Search for the cell housing the specified text and yield its [x, y] center coordinate. 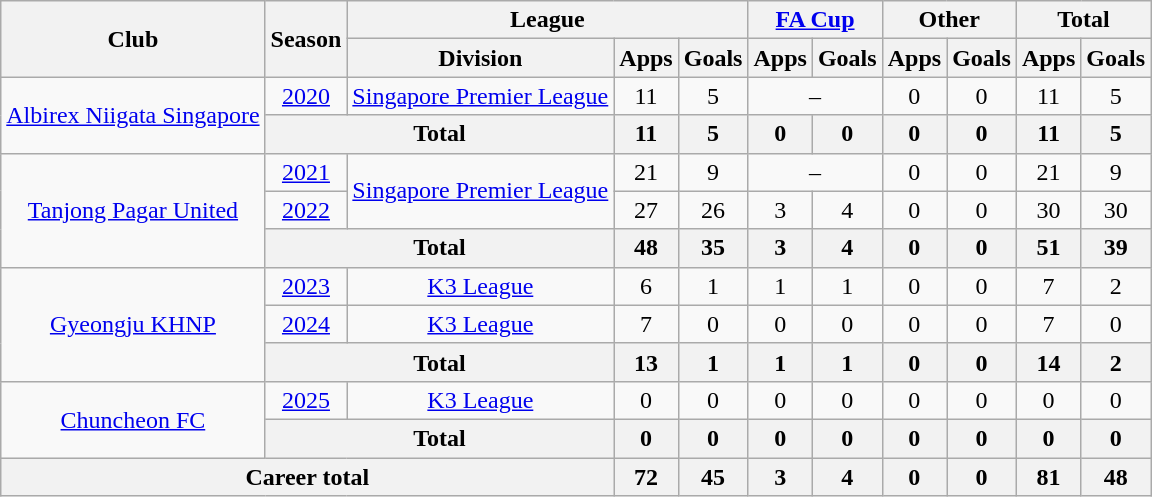
2021 [306, 172]
Chuncheon FC [133, 419]
6 [646, 286]
Gyeongju KHNP [133, 324]
2025 [306, 400]
26 [713, 210]
Albirex Niigata Singapore [133, 115]
2024 [306, 324]
39 [1116, 248]
35 [713, 248]
14 [1048, 362]
Club [133, 39]
51 [1048, 248]
Division [480, 58]
2022 [306, 210]
FA Cup [815, 20]
Tanjong Pagar United [133, 210]
Season [306, 39]
72 [646, 477]
2020 [306, 96]
81 [1048, 477]
13 [646, 362]
27 [646, 210]
Career total [308, 477]
2023 [306, 286]
League [548, 20]
Other [949, 20]
45 [713, 477]
